Detect which cell encompasses the target text, then output its [x, y] center coordinate. 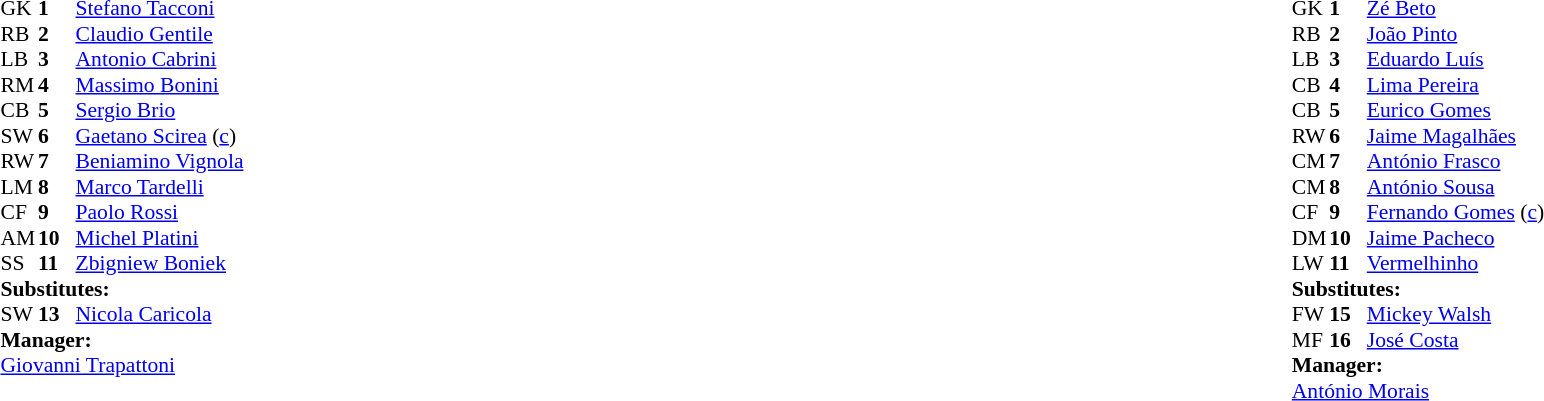
Giovanni Trapattoni [122, 365]
13 [57, 315]
Eduardo Luís [1456, 59]
José Costa [1456, 340]
RM [19, 85]
LM [19, 187]
Paolo Rossi [160, 213]
Eurico Gomes [1456, 111]
Gaetano Scirea (c) [160, 136]
Michel Platini [160, 238]
MF [1311, 340]
Marco Tardelli [160, 187]
16 [1348, 340]
DM [1311, 238]
António Sousa [1456, 187]
Zbigniew Boniek [160, 263]
Fernando Gomes (c) [1456, 213]
Nicola Caricola [160, 315]
Massimo Bonini [160, 85]
Antonio Cabrini [160, 59]
Lima Pereira [1456, 85]
15 [1348, 315]
Jaime Magalhães [1456, 136]
Jaime Pacheco [1456, 238]
LW [1311, 263]
Sergio Brio [160, 111]
Claudio Gentile [160, 34]
João Pinto [1456, 34]
Vermelhinho [1456, 263]
António Frasco [1456, 161]
AM [19, 238]
FW [1311, 315]
Mickey Walsh [1456, 315]
SS [19, 263]
Beniamino Vignola [160, 161]
